Find where the given text appears and provide that cell's center as (X, Y) coordinate. 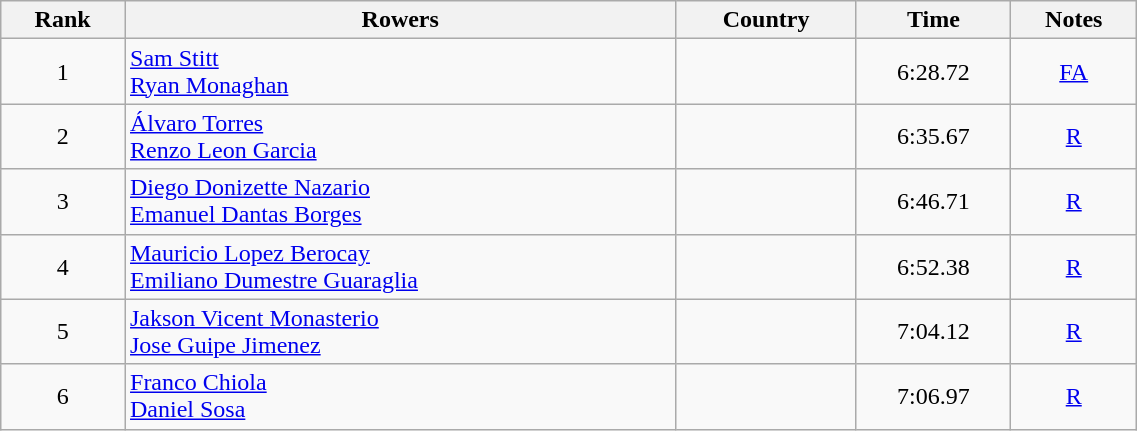
4 (63, 266)
6 (63, 396)
Notes (1074, 20)
1 (63, 72)
6:46.71 (933, 202)
Jakson Vicent MonasterioJose Guipe Jimenez (400, 332)
3 (63, 202)
6:52.38 (933, 266)
Time (933, 20)
Sam StittRyan Monaghan (400, 72)
7:04.12 (933, 332)
Diego Donizette NazarioEmanuel Dantas Borges (400, 202)
Álvaro TorresRenzo Leon Garcia (400, 136)
Country (766, 20)
Mauricio Lopez BerocayEmiliano Dumestre Guaraglia (400, 266)
Franco ChiolaDaniel Sosa (400, 396)
6:28.72 (933, 72)
Rowers (400, 20)
5 (63, 332)
2 (63, 136)
FA (1074, 72)
6:35.67 (933, 136)
7:06.97 (933, 396)
Rank (63, 20)
